Search for the cell housing the specified text and yield its (X, Y) center coordinate. 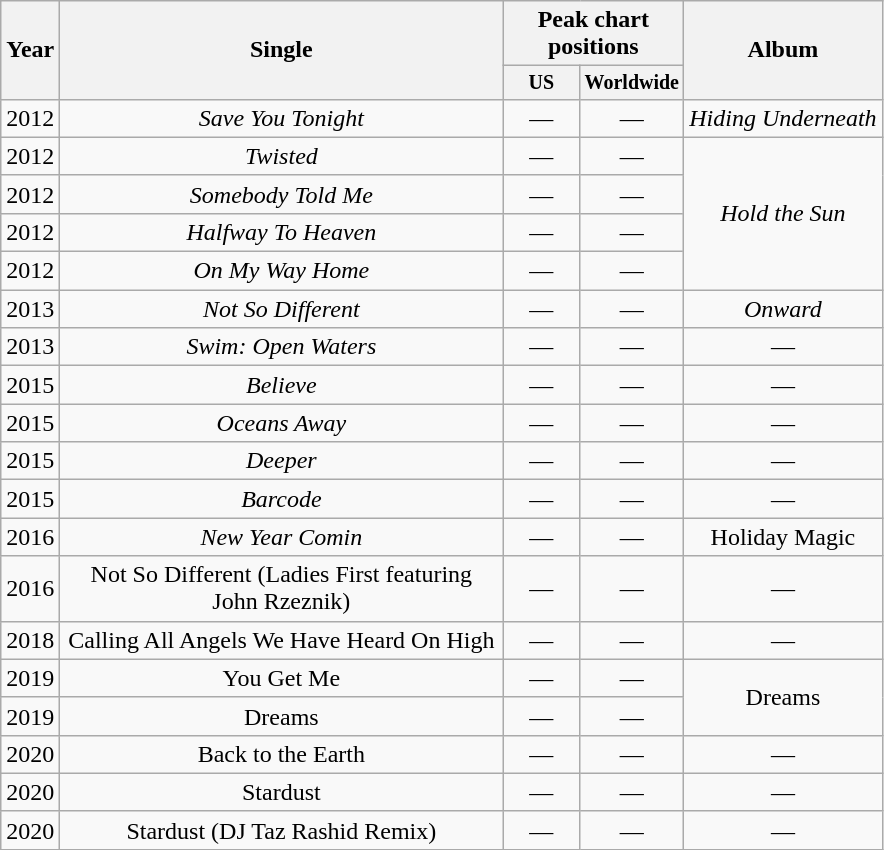
Oceans Away (282, 423)
Stardust (282, 792)
Not So Different (282, 309)
Back to the Earth (282, 754)
Album (783, 50)
Believe (282, 385)
Single (282, 50)
Calling All Angels We Have Heard On High (282, 640)
You Get Me (282, 678)
2018 (30, 640)
Worldwide (632, 82)
Hold the Sun (783, 213)
On My Way Home (282, 271)
Stardust (DJ Taz Rashid Remix) (282, 830)
Somebody Told Me (282, 194)
Swim: Open Waters (282, 347)
Hiding Underneath (783, 118)
US (542, 82)
Not So Different (Ladies First featuring John Rzeznik) (282, 588)
Barcode (282, 499)
Peak chartpositions (594, 34)
Twisted (282, 156)
Onward (783, 309)
Deeper (282, 461)
New Year Comin (282, 537)
Save You Tonight (282, 118)
Holiday Magic (783, 537)
Year (30, 50)
Halfway To Heaven (282, 232)
